Provide the [X, Y] coordinate of the cell's center where the given text is located.  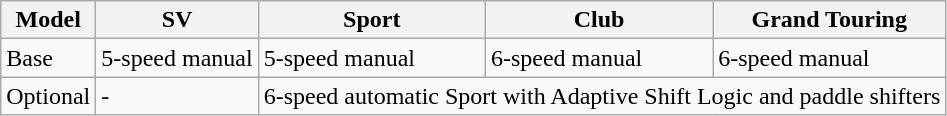
Model [48, 20]
6-speed automatic Sport with Adaptive Shift Logic and paddle shifters [602, 96]
- [177, 96]
Optional [48, 96]
Club [598, 20]
Grand Touring [830, 20]
SV [177, 20]
Sport [372, 20]
Base [48, 58]
